Determine the (X, Y) coordinate at the center of the cell enclosing the given text.  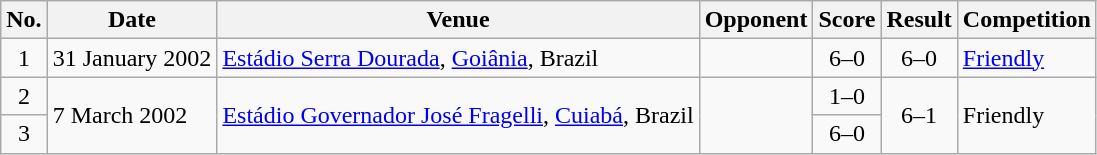
Competition (1026, 20)
Date (132, 20)
31 January 2002 (132, 58)
1–0 (847, 96)
Score (847, 20)
6–1 (919, 115)
Venue (458, 20)
2 (24, 96)
7 March 2002 (132, 115)
Opponent (756, 20)
3 (24, 134)
Estádio Serra Dourada, Goiânia, Brazil (458, 58)
Estádio Governador José Fragelli, Cuiabá, Brazil (458, 115)
No. (24, 20)
1 (24, 58)
Result (919, 20)
